Find where the given text appears and provide that cell's center as (x, y) coordinate. 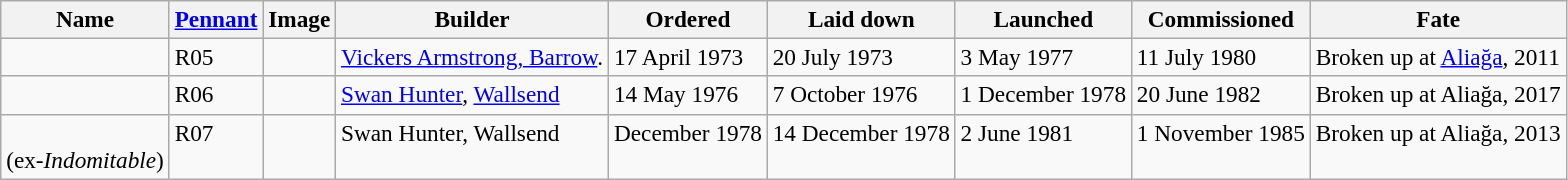
Commissioned (1220, 19)
Launched (1043, 19)
Ordered (688, 19)
2 June 1981 (1043, 146)
Builder (472, 19)
3 May 1977 (1043, 57)
7 October 1976 (861, 95)
Pennant (216, 19)
R07 (216, 146)
Broken up at Aliağa, 2013 (1438, 146)
Broken up at Aliağa, 2011 (1438, 57)
20 June 1982 (1220, 95)
14 May 1976 (688, 95)
20 July 1973 (861, 57)
11 July 1980 (1220, 57)
17 April 1973 (688, 57)
Image (300, 19)
Name (85, 19)
Broken up at Aliağa, 2017 (1438, 95)
Laid down (861, 19)
Vickers Armstrong, Barrow. (472, 57)
14 December 1978 (861, 146)
R06 (216, 95)
R05 (216, 57)
1 November 1985 (1220, 146)
(ex-Indomitable) (85, 146)
Fate (1438, 19)
1 December 1978 (1043, 95)
December 1978 (688, 146)
